Locate the cell with the specified text and output its [X, Y] center coordinate. 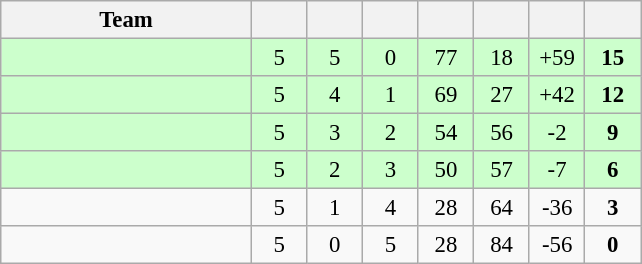
12 [613, 95]
-7 [557, 170]
-36 [557, 208]
84 [502, 245]
-2 [557, 133]
9 [613, 133]
-56 [557, 245]
50 [446, 170]
69 [446, 95]
64 [502, 208]
77 [446, 58]
Team [126, 20]
18 [502, 58]
56 [502, 133]
27 [502, 95]
57 [502, 170]
6 [613, 170]
+59 [557, 58]
+42 [557, 95]
15 [613, 58]
54 [446, 133]
